Return [X, Y] of the center of cell containing provided text 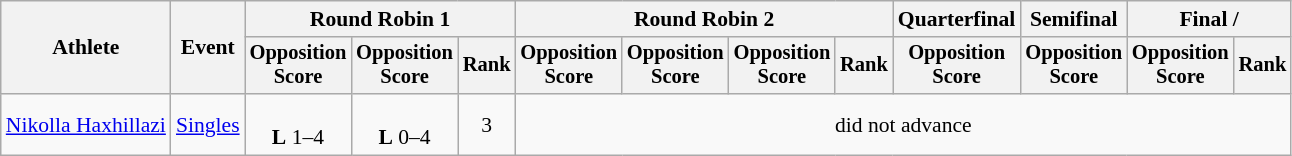
Nikolla Haxhillazi [86, 124]
Event [208, 48]
Semifinal [1074, 19]
did not advance [903, 124]
L 1–4 [298, 124]
3 [487, 124]
L 0–4 [404, 124]
Round Robin 1 [380, 19]
Quarterfinal [957, 19]
Round Robin 2 [704, 19]
Athlete [86, 48]
Final / [1209, 19]
Singles [208, 124]
